Determine the (X, Y) coordinate at the center of the cell enclosing the given text.  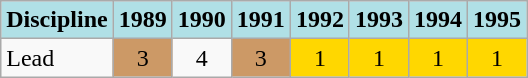
1995 (498, 20)
1990 (202, 20)
1992 (320, 20)
1994 (438, 20)
1989 (142, 20)
4 (202, 58)
1993 (378, 20)
1991 (260, 20)
Lead (57, 58)
Discipline (57, 20)
